Extract the [x, y] coordinate from the center of the cell holding the provided text.  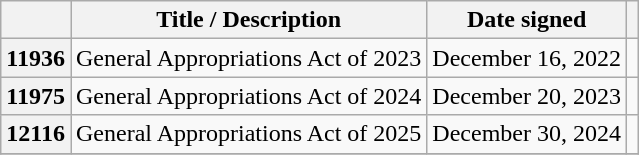
12116 [36, 134]
December 30, 2024 [527, 134]
Title / Description [248, 20]
11975 [36, 96]
December 20, 2023 [527, 96]
Date signed [527, 20]
General Appropriations Act of 2025 [248, 134]
General Appropriations Act of 2024 [248, 96]
General Appropriations Act of 2023 [248, 58]
11936 [36, 58]
December 16, 2022 [527, 58]
